Return [X, Y] of the center of cell containing provided text 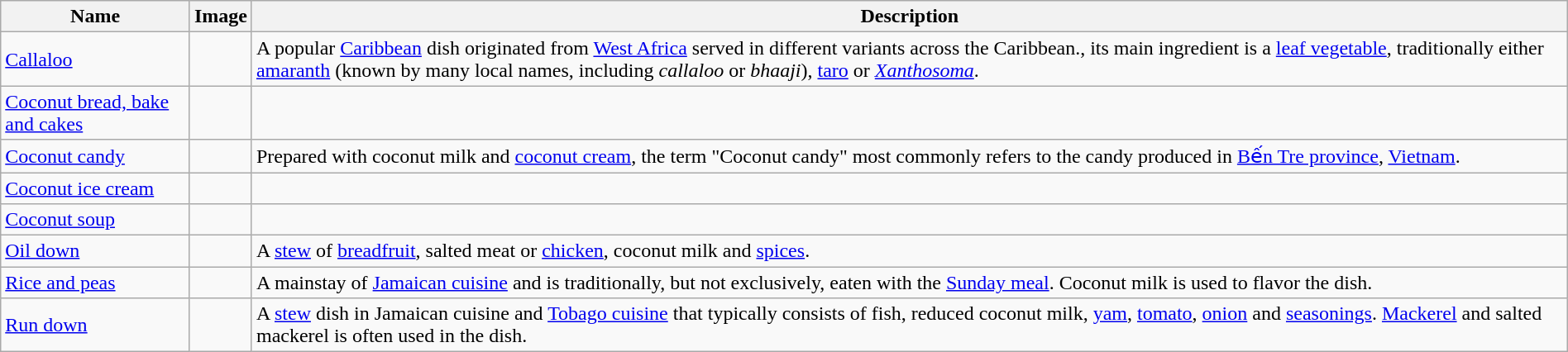
Rice and peas [96, 283]
A mainstay of Jamaican cuisine and is traditionally, but not exclusively, eaten with the Sunday meal. Coconut milk is used to flavor the dish. [910, 283]
Coconut bread, bake and cakes [96, 112]
Image [220, 17]
Oil down [96, 251]
A stew of breadfruit, salted meat or chicken, coconut milk and spices. [910, 251]
Run down [96, 326]
Coconut candy [96, 156]
Description [910, 17]
Prepared with coconut milk and coconut cream, the term "Coconut candy" most commonly refers to the candy produced in Bến Tre province, Vietnam. [910, 156]
Callaloo [96, 59]
Coconut ice cream [96, 188]
Name [96, 17]
Coconut soup [96, 220]
